Return the [x, y] coordinate for the center point of the cell that contains the specified text.  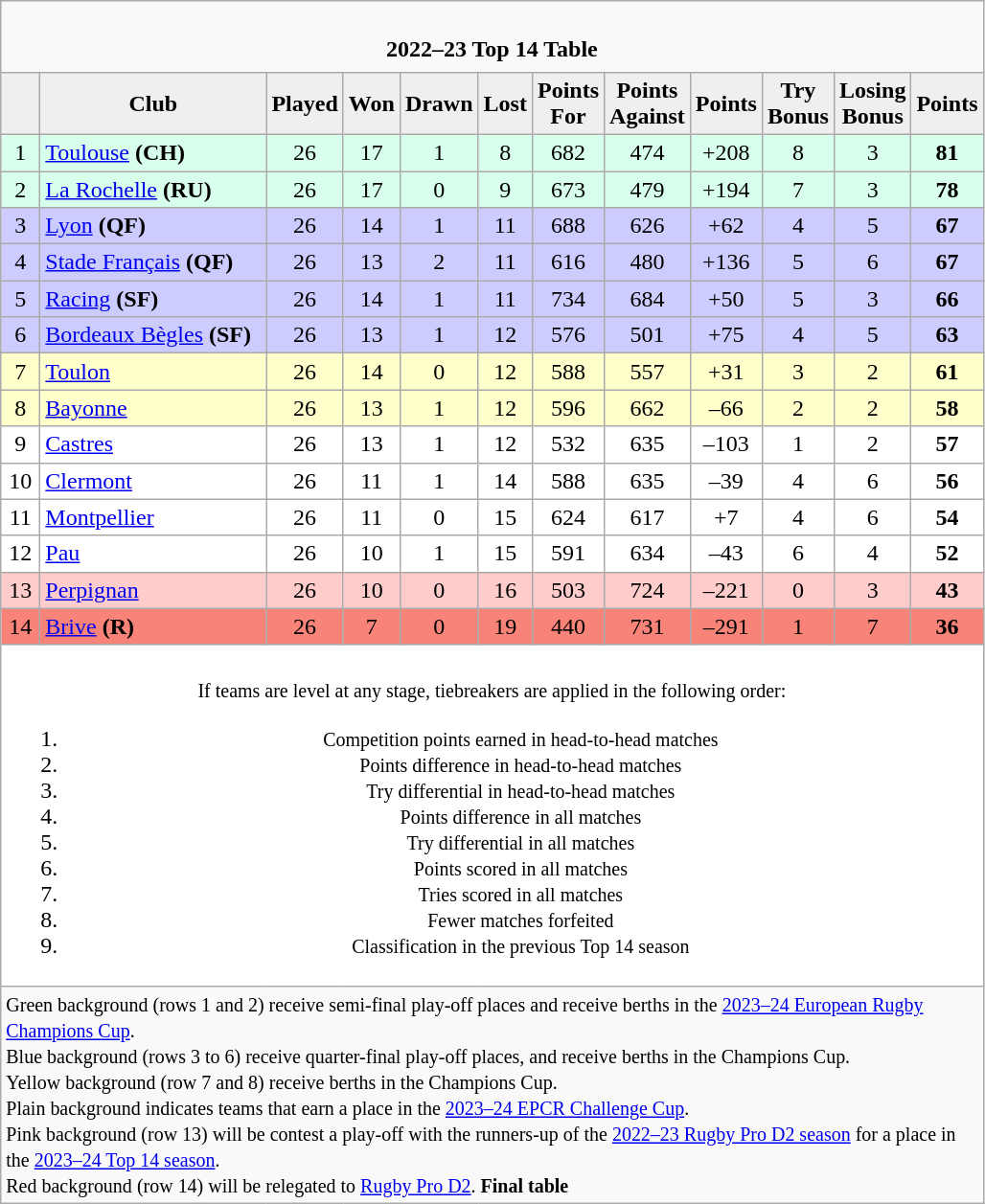
36 [947, 626]
Points For [567, 103]
Toulon [153, 372]
–103 [726, 444]
+194 [726, 189]
+7 [726, 517]
Castres [153, 444]
626 [648, 226]
Points Against [648, 103]
479 [648, 189]
Lyon (QF) [153, 226]
591 [567, 554]
503 [567, 590]
624 [567, 517]
682 [567, 152]
Brive (R) [153, 626]
Won [372, 103]
474 [648, 152]
616 [567, 262]
+50 [726, 299]
78 [947, 189]
596 [567, 408]
56 [947, 481]
Lost [505, 103]
617 [648, 517]
43 [947, 590]
557 [648, 372]
Drawn [439, 103]
Toulouse (CH) [153, 152]
–221 [726, 590]
57 [947, 444]
–66 [726, 408]
61 [947, 372]
662 [648, 408]
La Rochelle (RU) [153, 189]
58 [947, 408]
Montpellier [153, 517]
81 [947, 152]
–43 [726, 554]
66 [947, 299]
+208 [726, 152]
63 [947, 335]
Bordeaux Bègles (SF) [153, 335]
501 [648, 335]
52 [947, 554]
+136 [726, 262]
–291 [726, 626]
480 [648, 262]
Pau [153, 554]
576 [567, 335]
734 [567, 299]
Try Bonus [797, 103]
Clermont [153, 481]
19 [505, 626]
Bayonne [153, 408]
684 [648, 299]
16 [505, 590]
440 [567, 626]
+62 [726, 226]
Perpignan [153, 590]
+75 [726, 335]
532 [567, 444]
54 [947, 517]
731 [648, 626]
673 [567, 189]
Club [153, 103]
688 [567, 226]
Stade Français (QF) [153, 262]
–39 [726, 481]
Racing (SF) [153, 299]
Played [305, 103]
634 [648, 554]
+31 [726, 372]
724 [648, 590]
Losing Bonus [872, 103]
